Output the (x, y) coordinate of the center of the cell containing the given text.  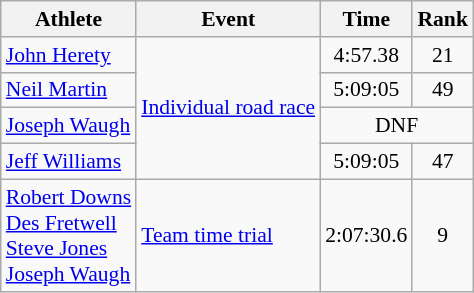
Robert DownsDes FretwellSteve JonesJoseph Waugh (68, 235)
John Herety (68, 55)
Neil Martin (68, 90)
2:07:30.6 (366, 235)
Athlete (68, 19)
Event (228, 19)
Team time trial (228, 235)
Jeff Williams (68, 162)
9 (442, 235)
Joseph Waugh (68, 126)
4:57.38 (366, 55)
47 (442, 162)
49 (442, 90)
DNF (396, 126)
21 (442, 55)
Individual road race (228, 108)
Time (366, 19)
Rank (442, 19)
